Determine the [X, Y] coordinate at the center of the cell enclosing the given text.  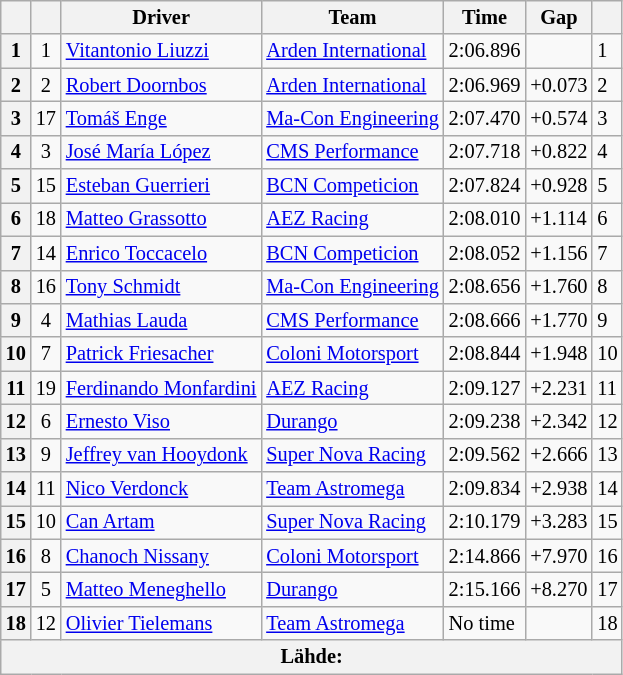
+0.073 [558, 85]
Robert Doornbos [162, 85]
+2.342 [558, 421]
+1.948 [558, 354]
Patrick Friesacher [162, 354]
Team [352, 17]
2:06.969 [485, 85]
Esteban Guerrieri [162, 186]
2:06.896 [485, 51]
Driver [162, 17]
+0.574 [558, 118]
2:15.166 [485, 589]
2:08.844 [485, 354]
José María López [162, 152]
+1.114 [558, 219]
+1.156 [558, 253]
Matteo Grassotto [162, 219]
Jeffrey van Hooydonk [162, 455]
Tomáš Enge [162, 118]
2:08.666 [485, 320]
+1.760 [558, 287]
2:07.470 [485, 118]
Tony Schmidt [162, 287]
+3.283 [558, 522]
Ferdinando Monfardini [162, 388]
+7.970 [558, 556]
2:09.562 [485, 455]
2:10.179 [485, 522]
2:08.656 [485, 287]
Nico Verdonck [162, 489]
Mathias Lauda [162, 320]
Chanoch Nissany [162, 556]
+0.822 [558, 152]
Lähde: [312, 657]
+2.938 [558, 489]
+2.666 [558, 455]
2:07.718 [485, 152]
Ernesto Viso [162, 421]
2:09.127 [485, 388]
Vitantonio Liuzzi [162, 51]
Olivier Tielemans [162, 623]
2:08.010 [485, 219]
+0.928 [558, 186]
+2.231 [558, 388]
2:08.052 [485, 253]
Gap [558, 17]
No time [485, 623]
2:14.866 [485, 556]
Can Artam [162, 522]
+1.770 [558, 320]
19 [46, 388]
Time [485, 17]
+8.270 [558, 589]
Matteo Meneghello [162, 589]
2:09.238 [485, 421]
Enrico Toccacelo [162, 253]
2:09.834 [485, 489]
2:07.824 [485, 186]
